Output the (x, y) coordinate of the center of the cell containing the given text.  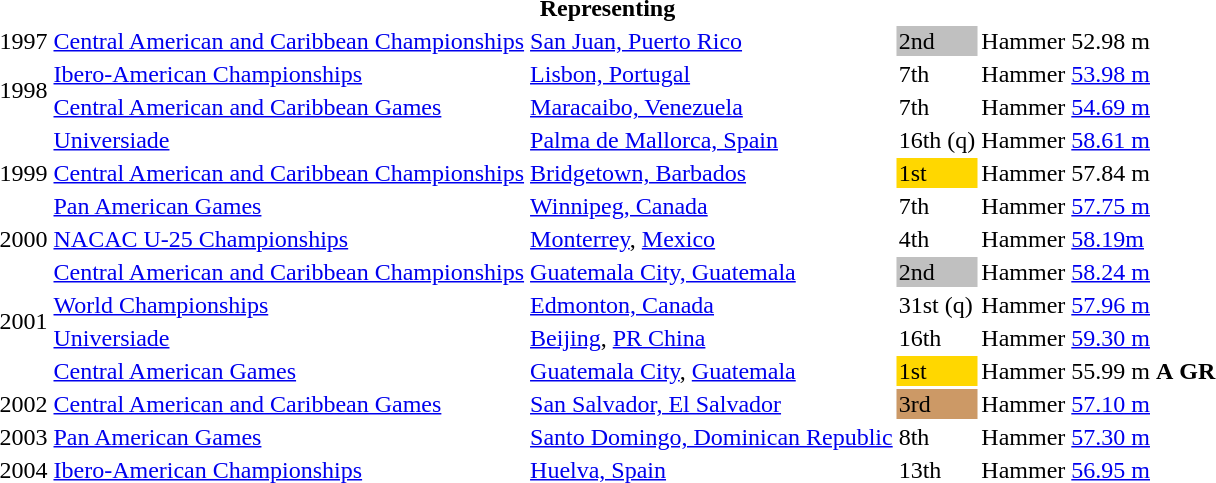
Maracaibo, Venezuela (712, 107)
8th (937, 437)
4th (937, 239)
Winnipeg, Canada (712, 206)
Santo Domingo, Dominican Republic (712, 437)
Edmonton, Canada (712, 305)
Bridgetown, Barbados (712, 173)
16th (937, 338)
31st (q) (937, 305)
Monterrey, Mexico (712, 239)
Ibero-American Championships (289, 74)
Palma de Mallorca, Spain (712, 140)
San Juan, Puerto Rico (712, 41)
Lisbon, Portugal (712, 74)
NACAC U-25 Championships (289, 239)
Central American Games (289, 371)
World Championships (289, 305)
3rd (937, 404)
San Salvador, El Salvador (712, 404)
16th (q) (937, 140)
Beijing, PR China (712, 338)
